Locate the cell with the specified text and output its [X, Y] center coordinate. 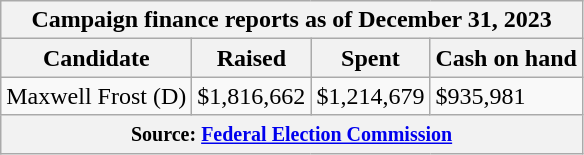
$935,981 [506, 96]
Maxwell Frost (D) [96, 96]
Candidate [96, 58]
$1,214,679 [370, 96]
Campaign finance reports as of December 31, 2023 [292, 20]
Source: Federal Election Commission [292, 134]
$1,816,662 [252, 96]
Spent [370, 58]
Raised [252, 58]
Cash on hand [506, 58]
